Scan for the cell matching the given text and deliver its [x, y] coordinate at center. 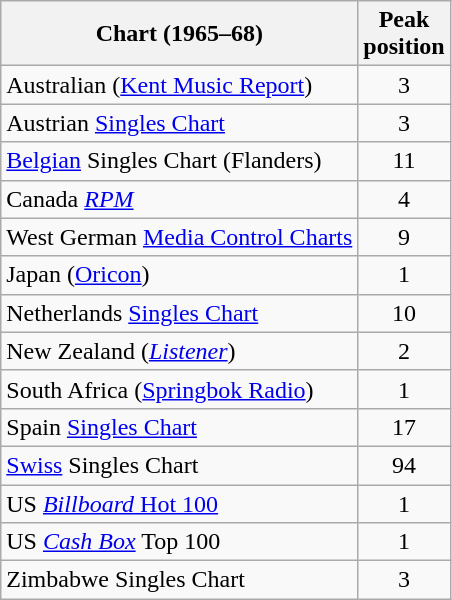
17 [404, 427]
11 [404, 161]
US Billboard Hot 100 [180, 503]
Canada RPM [180, 199]
Swiss Singles Chart [180, 465]
Austrian Singles Chart [180, 123]
Spain Singles Chart [180, 427]
Peakposition [404, 34]
South Africa (Springbok Radio) [180, 389]
Japan (Oricon) [180, 275]
94 [404, 465]
US Cash Box Top 100 [180, 542]
New Zealand (Listener) [180, 351]
Australian (Kent Music Report) [180, 85]
Zimbabwe Singles Chart [180, 580]
9 [404, 237]
4 [404, 199]
Chart (1965–68) [180, 34]
10 [404, 313]
West German Media Control Charts [180, 237]
Belgian Singles Chart (Flanders) [180, 161]
2 [404, 351]
Netherlands Singles Chart [180, 313]
